For the text-containing cell, return its midpoint in (X, Y) coordinate format. 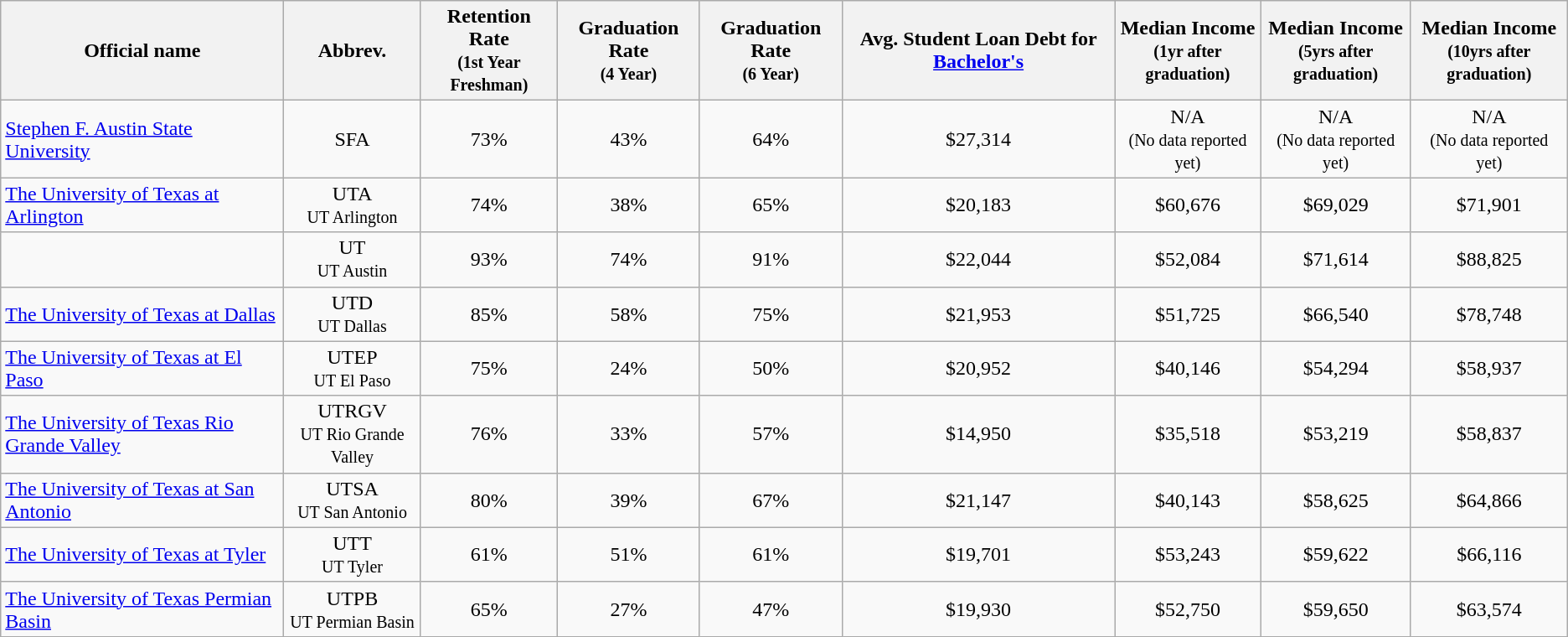
The University of Texas at Dallas (142, 313)
$58,837 (1489, 434)
The University of Texas at Tyler (142, 555)
SFA (352, 139)
UTAUT Arlington (352, 205)
$71,901 (1489, 205)
$51,725 (1188, 313)
$66,540 (1336, 313)
85% (489, 313)
$69,029 (1336, 205)
33% (629, 434)
51% (629, 555)
UTSAUT San Antonio (352, 500)
Retention Rate(1st Year Freshman) (489, 50)
The University of Texas at Arlington (142, 205)
UTPBUT Permian Basin (352, 609)
$59,622 (1336, 555)
57% (771, 434)
$20,183 (978, 205)
UTUT Austin (352, 260)
27% (629, 609)
39% (629, 500)
Avg. Student Loan Debt for Bachelor's (978, 50)
64% (771, 139)
$64,866 (1489, 500)
$14,950 (978, 434)
$53,219 (1336, 434)
$60,676 (1188, 205)
UTEPUT El Paso (352, 369)
$78,748 (1489, 313)
UTDUT Dallas (352, 313)
$52,750 (1188, 609)
58% (629, 313)
UTRGVUT Rio Grande Valley (352, 434)
Median Income(10yrs after graduation) (1489, 50)
$53,243 (1188, 555)
$54,294 (1336, 369)
80% (489, 500)
Stephen F. Austin State University (142, 139)
$52,084 (1188, 260)
Graduation Rate(4 Year) (629, 50)
Abbrev. (352, 50)
93% (489, 260)
43% (629, 139)
$19,930 (978, 609)
$88,825 (1489, 260)
$66,116 (1489, 555)
The University of Texas Permian Basin (142, 609)
Official name (142, 50)
Median Income(1yr after graduation) (1188, 50)
73% (489, 139)
$59,650 (1336, 609)
$58,625 (1336, 500)
Median Income(5yrs after graduation) (1336, 50)
91% (771, 260)
67% (771, 500)
76% (489, 434)
Graduation Rate(6 Year) (771, 50)
$21,953 (978, 313)
The University of Texas at El Paso (142, 369)
47% (771, 609)
UTTUT Tyler (352, 555)
$58,937 (1489, 369)
$40,143 (1188, 500)
$22,044 (978, 260)
$35,518 (1188, 434)
$27,314 (978, 139)
The University of Texas Rio Grande Valley (142, 434)
$40,146 (1188, 369)
$21,147 (978, 500)
$19,701 (978, 555)
38% (629, 205)
24% (629, 369)
$63,574 (1489, 609)
$71,614 (1336, 260)
The University of Texas at San Antonio (142, 500)
50% (771, 369)
$20,952 (978, 369)
